Find where the given text appears and provide that cell's center as [X, Y] coordinate. 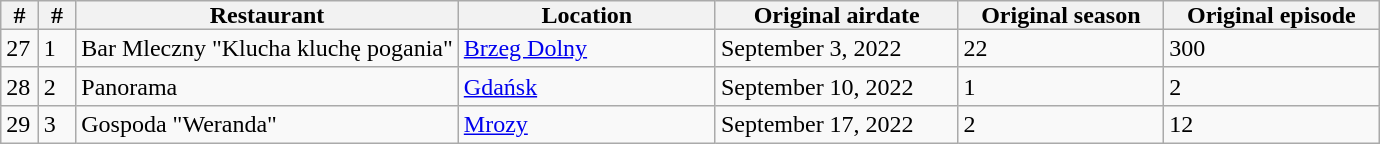
Original episode [1272, 15]
Panorama [268, 86]
Gdańsk [586, 86]
22 [1061, 48]
Gospoda "Weranda" [268, 124]
Original season [1061, 15]
27 [20, 48]
300 [1272, 48]
28 [20, 86]
Location [586, 15]
September 17, 2022 [836, 124]
12 [1272, 124]
Restaurant [268, 15]
Bar Mleczny "Klucha kluchę pogania" [268, 48]
3 [57, 124]
Original airdate [836, 15]
September 3, 2022 [836, 48]
Mrozy [586, 124]
September 10, 2022 [836, 86]
Brzeg Dolny [586, 48]
29 [20, 124]
